Scan for the cell matching the given text and deliver its (X, Y) coordinate at center. 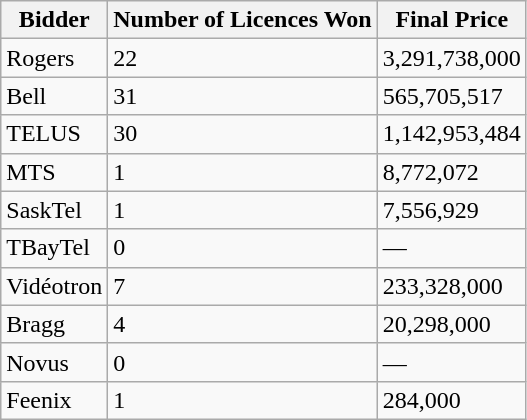
Novus (54, 362)
8,772,072 (452, 172)
MTS (54, 172)
Number of Licences Won (243, 20)
30 (243, 134)
SaskTel (54, 210)
4 (243, 324)
TBayTel (54, 248)
Bragg (54, 324)
Rogers (54, 58)
31 (243, 96)
7,556,929 (452, 210)
Bidder (54, 20)
Feenix (54, 400)
284,000 (452, 400)
Bell (54, 96)
7 (243, 286)
3,291,738,000 (452, 58)
Final Price (452, 20)
1,142,953,484 (452, 134)
233,328,000 (452, 286)
TELUS (54, 134)
565,705,517 (452, 96)
20,298,000 (452, 324)
22 (243, 58)
Vidéotron (54, 286)
